Detect which cell encompasses the target text, then output its [X, Y] center coordinate. 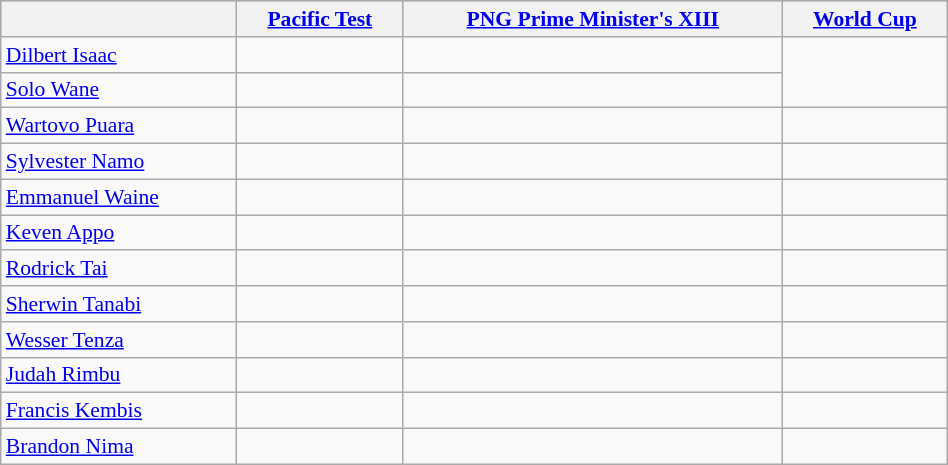
Wartovo Puara [119, 126]
Pacific Test [320, 19]
Rodrick Tai [119, 269]
PNG Prime Minister's XIII [593, 19]
Sylvester Namo [119, 162]
Emmanuel Waine [119, 197]
Solo Wane [119, 90]
Keven Appo [119, 233]
Dilbert Isaac [119, 55]
Brandon Nima [119, 447]
Wesser Tenza [119, 340]
Francis Kembis [119, 411]
World Cup [866, 19]
Judah Rimbu [119, 375]
Sherwin Tanabi [119, 304]
